Return (x, y) of the center of cell containing provided text 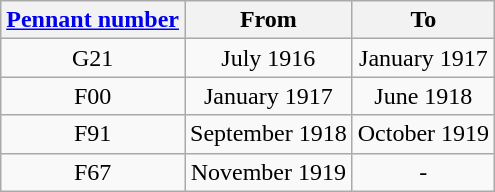
F00 (93, 96)
July 1916 (268, 58)
November 1919 (268, 172)
F67 (93, 172)
From (268, 20)
G21 (93, 58)
October 1919 (423, 134)
Pennant number (93, 20)
F91 (93, 134)
June 1918 (423, 96)
September 1918 (268, 134)
- (423, 172)
To (423, 20)
